Capture the cell that displays the provided text and extract its (X, Y) central coordinate. 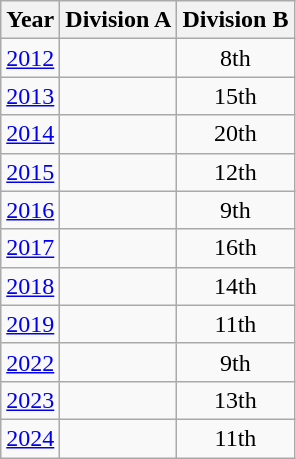
8th (236, 58)
2019 (30, 324)
2013 (30, 96)
13th (236, 400)
Year (30, 20)
Division A (118, 20)
2024 (30, 438)
2022 (30, 362)
2023 (30, 400)
2014 (30, 134)
2018 (30, 286)
Division B (236, 20)
15th (236, 96)
12th (236, 172)
2017 (30, 248)
20th (236, 134)
2015 (30, 172)
14th (236, 286)
2016 (30, 210)
2012 (30, 58)
16th (236, 248)
